Pinpoint the cell where the given text exists, returning its (x, y) midpoint coordinate. 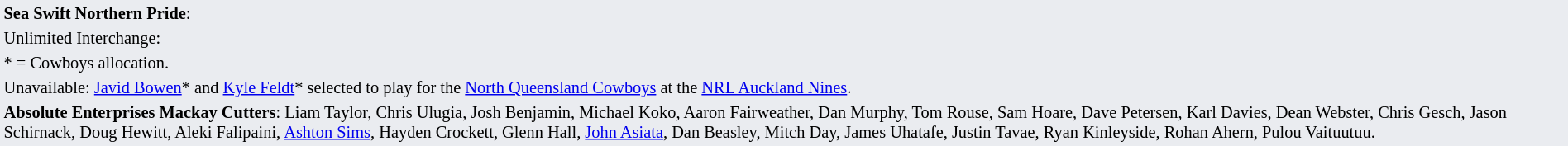
Unlimited Interchange: (784, 38)
Unavailable: Javid Bowen* and Kyle Feldt* selected to play for the North Queensland Cowboys at the NRL Auckland Nines. (784, 87)
Sea Swift Northern Pride: (784, 13)
* = Cowboys allocation. (784, 63)
